Capture the cell that displays the provided text and extract its [x, y] central coordinate. 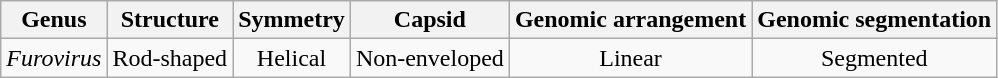
Rod-shaped [170, 58]
Furovirus [54, 58]
Structure [170, 20]
Segmented [874, 58]
Symmetry [292, 20]
Genomic arrangement [630, 20]
Capsid [430, 20]
Non-enveloped [430, 58]
Linear [630, 58]
Genus [54, 20]
Genomic segmentation [874, 20]
Helical [292, 58]
